Determine the (X, Y) coordinate at the center of the cell enclosing the given text.  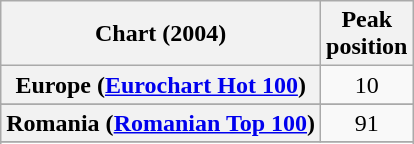
10 (367, 85)
Chart (2004) (161, 34)
Europe (Eurochart Hot 100) (161, 85)
91 (367, 123)
Peakposition (367, 34)
Romania (Romanian Top 100) (161, 123)
